Return the (x, y) coordinate for the center point of the cell that contains the specified text.  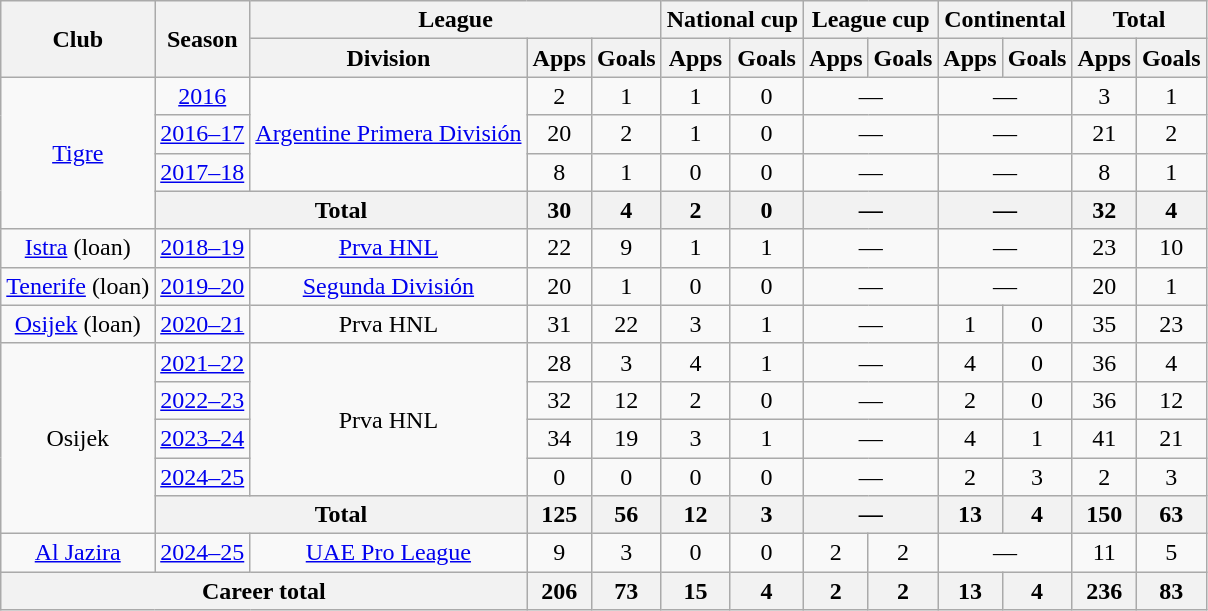
56 (626, 515)
63 (1171, 515)
35 (1104, 324)
2023–24 (202, 438)
2022–23 (202, 400)
Club (78, 39)
Al Jazira (78, 553)
Argentine Primera División (388, 134)
Season (202, 39)
Tigre (78, 153)
19 (626, 438)
150 (1104, 515)
2016–17 (202, 134)
Segunda División (388, 286)
Continental (1005, 20)
Istra (loan) (78, 248)
125 (559, 515)
73 (626, 591)
2016 (202, 96)
34 (559, 438)
11 (1104, 553)
UAE Pro League (388, 553)
Career total (264, 591)
206 (559, 591)
Tenerife (loan) (78, 286)
28 (559, 362)
Division (388, 58)
5 (1171, 553)
2020–21 (202, 324)
Osijek (loan) (78, 324)
2018–19 (202, 248)
41 (1104, 438)
National cup (732, 20)
League cup (871, 20)
League (456, 20)
31 (559, 324)
2021–22 (202, 362)
236 (1104, 591)
2017–18 (202, 172)
30 (559, 210)
10 (1171, 248)
2019–20 (202, 286)
83 (1171, 591)
Osijek (78, 438)
15 (695, 591)
